From the cell containing the given text, extract its center point as [x, y] coordinate. 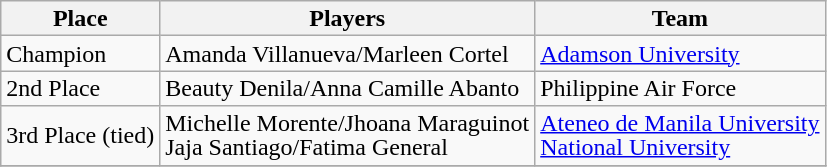
Place [80, 18]
2nd Place [80, 88]
Adamson University [680, 54]
Beauty Denila/Anna Camille Abanto [348, 88]
Champion [80, 54]
Philippine Air Force [680, 88]
Players [348, 18]
Ateneo de Manila UniversityNational University [680, 136]
3rd Place (tied) [80, 136]
Michelle Morente/Jhoana MaraguinotJaja Santiago/Fatima General [348, 136]
Team [680, 18]
Amanda Villanueva/Marleen Cortel [348, 54]
